From the cell containing the given text, extract its center point as [X, Y] coordinate. 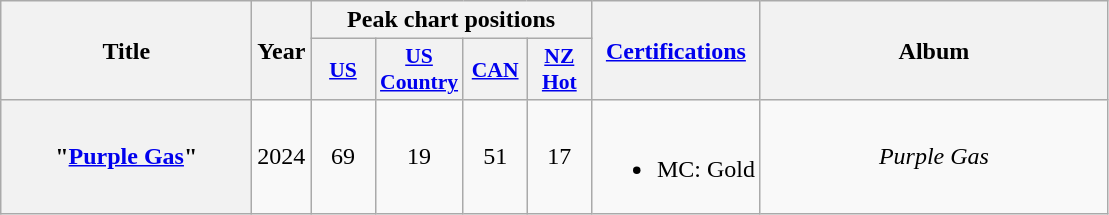
CAN [495, 70]
51 [495, 156]
US Country [419, 70]
Certifications [676, 50]
17 [559, 156]
Title [126, 50]
2024 [282, 156]
Purple Gas [934, 156]
"Purple Gas" [126, 156]
Year [282, 50]
NZ Hot [559, 70]
19 [419, 156]
Peak chart positions [451, 20]
US [343, 70]
Album [934, 50]
69 [343, 156]
MC: Gold [676, 156]
